Find where the given text appears and provide that cell's center as (x, y) coordinate. 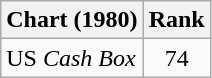
74 (176, 58)
Chart (1980) (72, 20)
US Cash Box (72, 58)
Rank (176, 20)
